Determine the [x, y] coordinate at the center of the cell enclosing the given text.  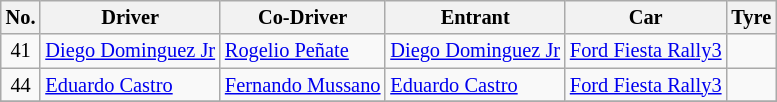
Co-Driver [302, 17]
Car [646, 17]
Entrant [475, 17]
No. [21, 17]
Driver [130, 17]
41 [21, 51]
Rogelio Peñate [302, 51]
44 [21, 85]
Fernando Mussano [302, 85]
Tyre [751, 17]
